From the cell containing the given text, extract its center point as [x, y] coordinate. 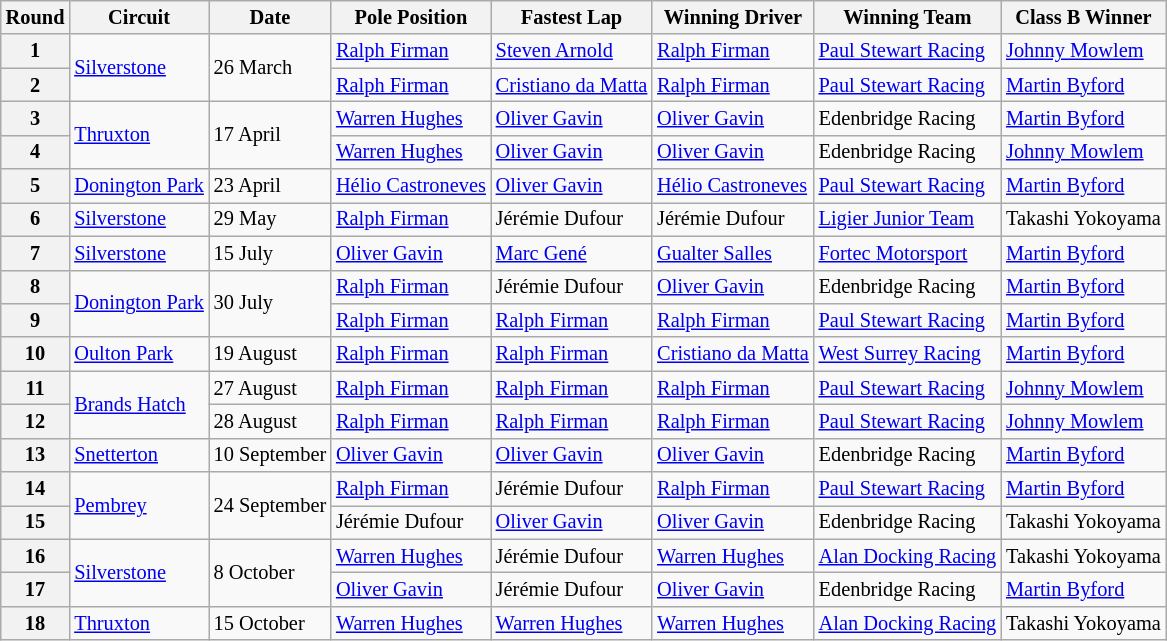
Snetterton [138, 455]
3 [36, 118]
24 September [270, 506]
Pembrey [138, 506]
17 April [270, 134]
Winning Driver [732, 17]
15 October [270, 623]
Circuit [138, 17]
16 [36, 556]
14 [36, 489]
10 September [270, 455]
11 [36, 388]
17 [36, 589]
30 July [270, 304]
Winning Team [908, 17]
10 [36, 354]
9 [36, 320]
27 August [270, 388]
Class B Winner [1084, 17]
26 March [270, 68]
6 [36, 219]
Brands Hatch [138, 404]
28 August [270, 421]
Fastest Lap [572, 17]
7 [36, 253]
Steven Arnold [572, 51]
29 May [270, 219]
5 [36, 186]
Gualter Salles [732, 253]
8 October [270, 572]
19 August [270, 354]
1 [36, 51]
13 [36, 455]
18 [36, 623]
12 [36, 421]
Pole Position [411, 17]
Marc Gené [572, 253]
Ligier Junior Team [908, 219]
Date [270, 17]
8 [36, 287]
2 [36, 85]
15 [36, 522]
Fortec Motorsport [908, 253]
15 July [270, 253]
4 [36, 152]
Oulton Park [138, 354]
West Surrey Racing [908, 354]
23 April [270, 186]
Round [36, 17]
